Locate the cell with the specified text and output its [X, Y] center coordinate. 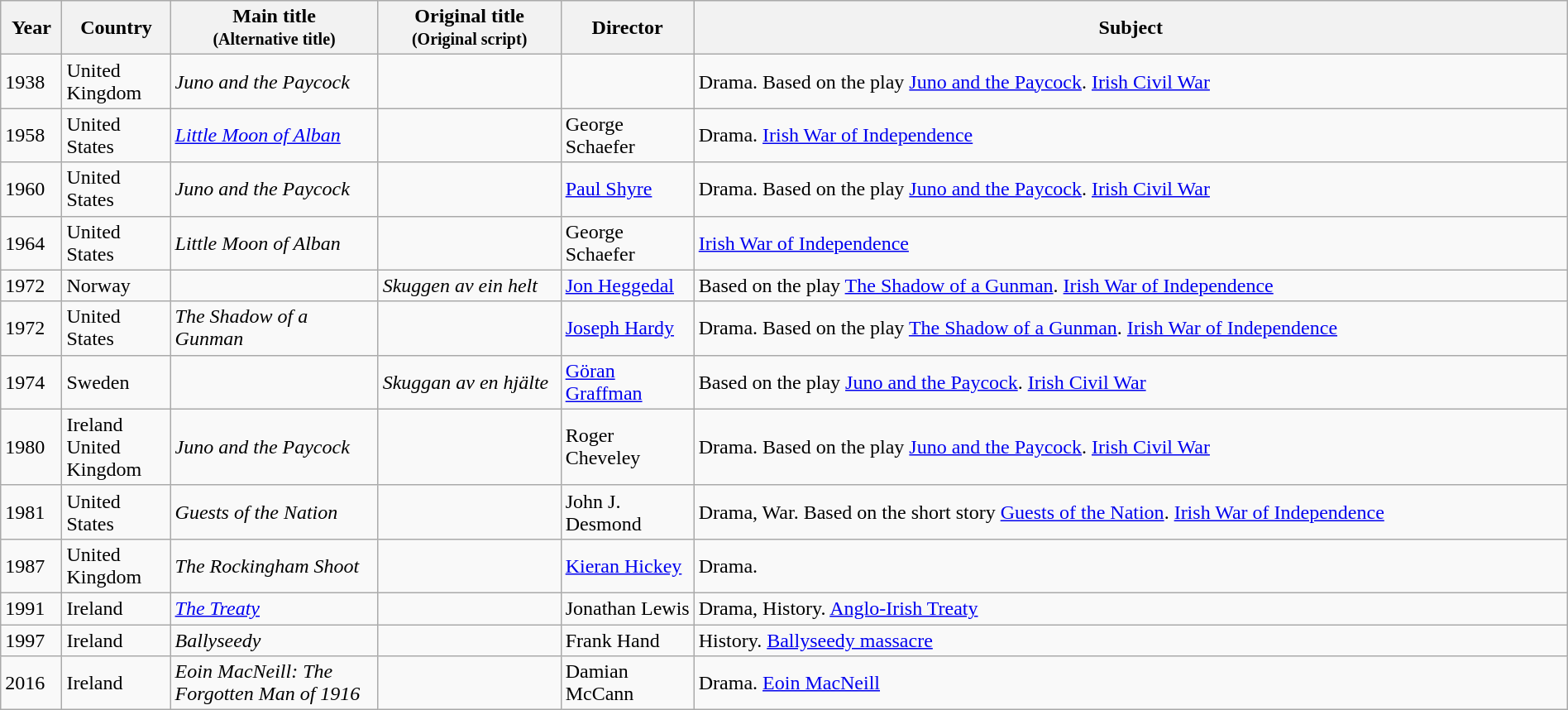
Year [31, 28]
Joseph Hardy [627, 328]
Original title(Original script) [470, 28]
Drama. Based on the play The Shadow of a Gunman. Irish War of Independence [1131, 328]
Drama. [1131, 566]
Drama, War. Based on the short story Guests of the Nation. Irish War of Independence [1131, 511]
Drama. Eoin MacNeill [1131, 684]
1938 [31, 81]
Irish War of Independence [1131, 243]
History. Ballyseedy massacre [1131, 640]
Kieran Hickey [627, 566]
Jon Heggedal [627, 285]
Sweden [116, 382]
2016 [31, 684]
The Treaty [275, 608]
Skuggen av ein helt [470, 285]
1981 [31, 511]
IrelandUnited Kingdom [116, 447]
Country [116, 28]
Norway [116, 285]
Based on the play Juno and the Paycock. Irish Civil War [1131, 382]
John J. Desmond [627, 511]
Roger Cheveley [627, 447]
The Rockingham Shoot [275, 566]
Paul Shyre [627, 189]
Drama. Irish War of Independence [1131, 136]
1987 [31, 566]
Drama, History. Anglo-Irish Treaty [1131, 608]
Eoin MacNeill: The Forgotten Man of 1916 [275, 684]
Based on the play The Shadow of a Gunman. Irish War of Independence [1131, 285]
1964 [31, 243]
Ballyseedy [275, 640]
1958 [31, 136]
1991 [31, 608]
1980 [31, 447]
1960 [31, 189]
Damian McCann [627, 684]
Frank Hand [627, 640]
Göran Graffman [627, 382]
Director [627, 28]
Jonathan Lewis [627, 608]
Subject [1131, 28]
Main title(Alternative title) [275, 28]
1974 [31, 382]
Skuggan av en hjälte [470, 382]
1997 [31, 640]
Guests of the Nation [275, 511]
The Shadow of a Gunman [275, 328]
